Provide the (x, y) coordinate of the cell's center where the given text is located.  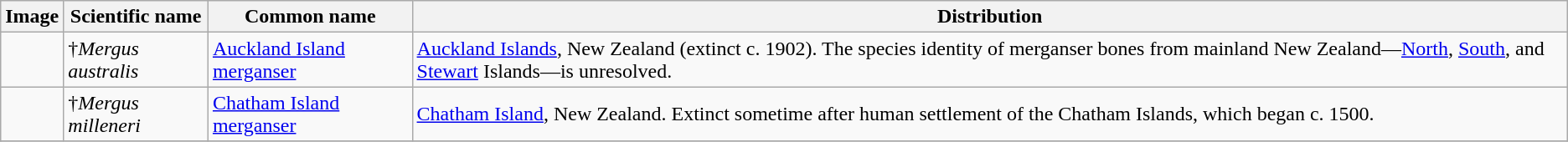
Chatham Island, New Zealand. Extinct sometime after human settlement of the Chatham Islands, which began c. 1500. (990, 114)
Distribution (990, 17)
†Mergus milleneri (136, 114)
Common name (310, 17)
†Mergus australis (136, 60)
Image (32, 17)
Chatham Island merganser (310, 114)
Scientific name (136, 17)
Auckland Island merganser (310, 60)
